Capture the cell that displays the provided text and extract its [x, y] central coordinate. 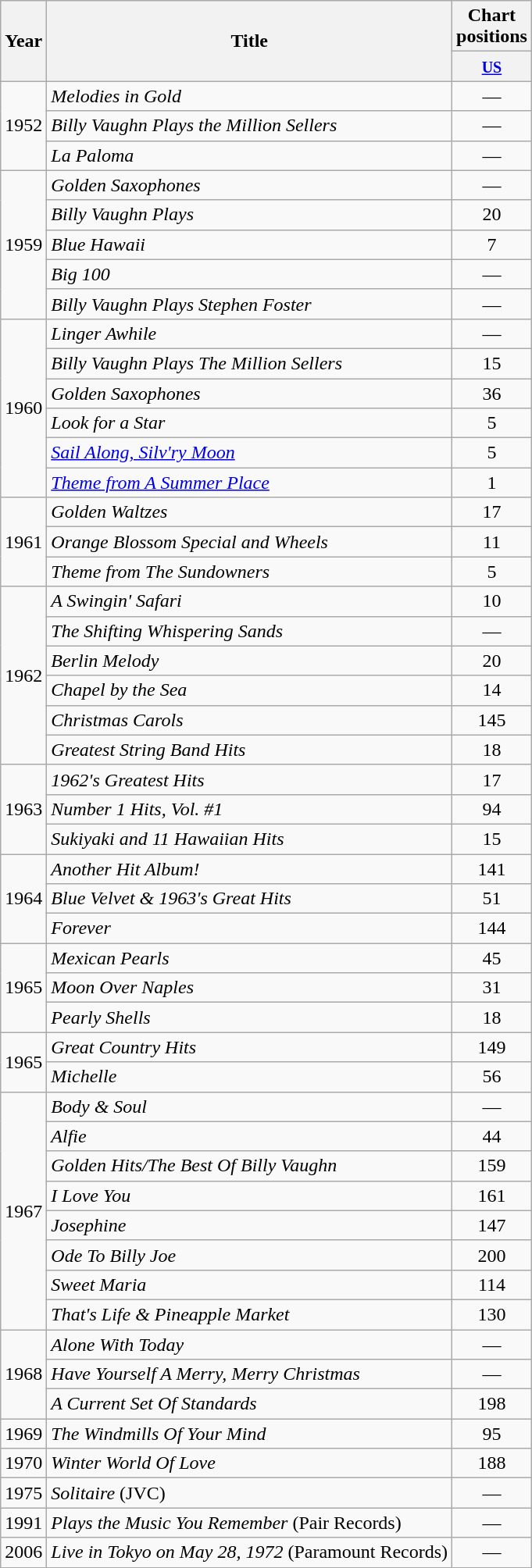
1 [492, 483]
161 [492, 1196]
31 [492, 988]
La Paloma [250, 155]
Theme from The Sundowners [250, 572]
114 [492, 1285]
Christmas Carols [250, 720]
Golden Waltzes [250, 512]
159 [492, 1166]
Josephine [250, 1225]
11 [492, 542]
1970 [23, 1463]
56 [492, 1077]
200 [492, 1255]
144 [492, 928]
US [492, 66]
147 [492, 1225]
Alfie [250, 1136]
Blue Velvet & 1963's Great Hits [250, 899]
188 [492, 1463]
Mexican Pearls [250, 958]
1963 [23, 809]
Alone With Today [250, 1344]
45 [492, 958]
Ode To Billy Joe [250, 1255]
Billy Vaughn Plays Stephen Foster [250, 304]
Body & Soul [250, 1107]
Big 100 [250, 274]
A Swingin' Safari [250, 601]
95 [492, 1434]
The Shifting Whispering Sands [250, 631]
130 [492, 1314]
Sukiyaki and 11 Hawaiian Hits [250, 839]
Billy Vaughn Plays The Million Sellers [250, 363]
Live in Tokyo on May 28, 1972 (Paramount Records) [250, 1552]
The Windmills Of Your Mind [250, 1434]
1952 [23, 126]
198 [492, 1404]
Golden Hits/The Best Of Billy Vaughn [250, 1166]
I Love You [250, 1196]
36 [492, 393]
51 [492, 899]
94 [492, 809]
A Current Set Of Standards [250, 1404]
44 [492, 1136]
141 [492, 869]
Plays the Music You Remember (Pair Records) [250, 1523]
Blue Hawaii [250, 244]
Look for a Star [250, 423]
1960 [23, 408]
Title [250, 41]
Billy Vaughn Plays [250, 215]
Melodies in Gold [250, 96]
2006 [23, 1552]
That's Life & Pineapple Market [250, 1314]
10 [492, 601]
Chapel by the Sea [250, 690]
Winter World Of Love [250, 1463]
1968 [23, 1374]
1969 [23, 1434]
Forever [250, 928]
1959 [23, 244]
145 [492, 720]
Billy Vaughn Plays the Million Sellers [250, 126]
1967 [23, 1210]
Theme from A Summer Place [250, 483]
149 [492, 1047]
Number 1 Hits, Vol. #1 [250, 809]
1962's Greatest Hits [250, 779]
Linger Awhile [250, 333]
1961 [23, 542]
Great Country Hits [250, 1047]
Orange Blossom Special and Wheels [250, 542]
Pearly Shells [250, 1017]
Have Yourself A Merry, Merry Christmas [250, 1374]
Michelle [250, 1077]
1962 [23, 675]
Sail Along, Silv'ry Moon [250, 453]
Berlin Melody [250, 661]
14 [492, 690]
Another Hit Album! [250, 869]
Moon Over Naples [250, 988]
Chart positions [492, 27]
1991 [23, 1523]
1964 [23, 899]
7 [492, 244]
Solitaire (JVC) [250, 1493]
Year [23, 41]
Sweet Maria [250, 1285]
1975 [23, 1493]
Greatest String Band Hits [250, 750]
